Pinpoint the cell where the given text exists, returning its (X, Y) midpoint coordinate. 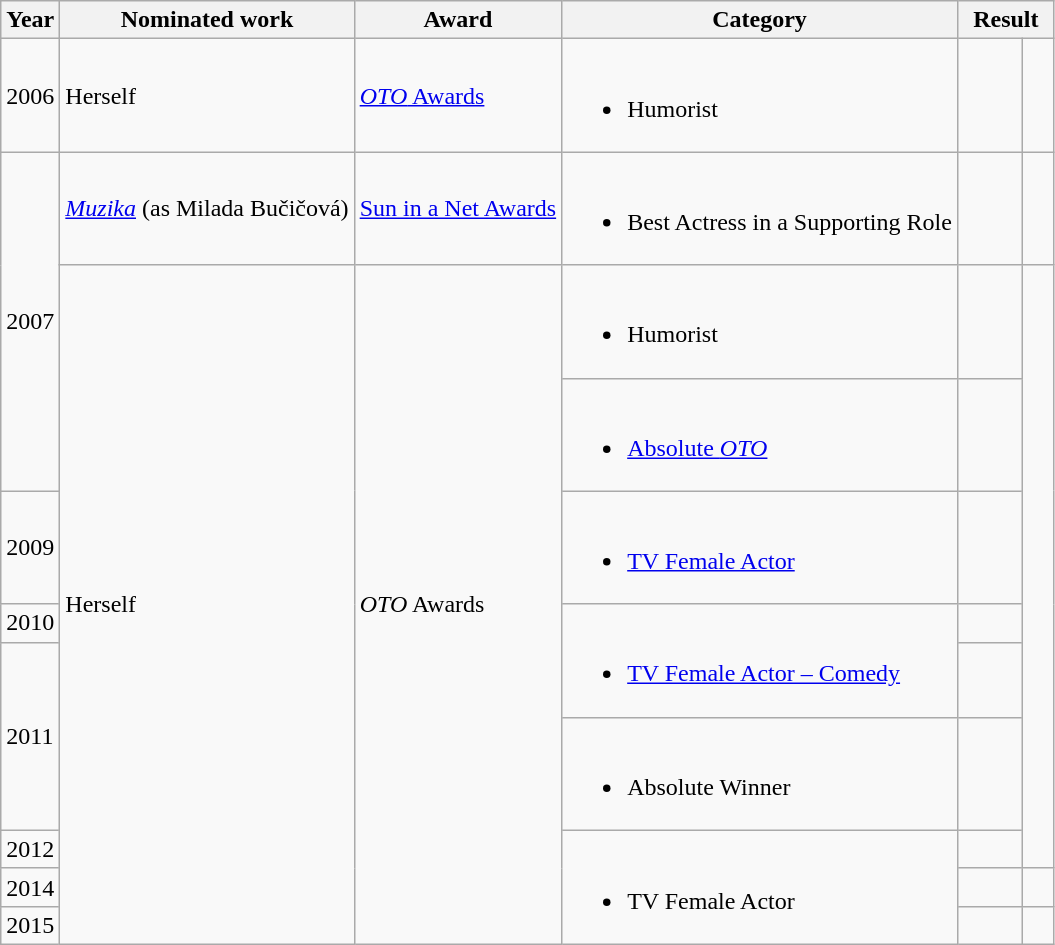
Best Actress in a Supporting Role (760, 208)
2015 (30, 925)
Absolute Winner (760, 774)
2010 (30, 623)
2009 (30, 548)
Absolute OTO (760, 434)
Result (1006, 20)
2012 (30, 849)
2011 (30, 736)
Category (760, 20)
Muzika (as Milada Bučičová) (207, 208)
2007 (30, 322)
Sun in a Net Awards (458, 208)
Nominated work (207, 20)
2006 (30, 96)
2014 (30, 887)
Award (458, 20)
Year (30, 20)
TV Female Actor – Comedy (760, 660)
